Pinpoint the cell where the given text exists, returning its [X, Y] midpoint coordinate. 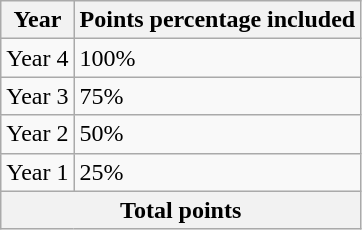
Year 1 [38, 172]
Year 2 [38, 134]
Total points [181, 210]
100% [218, 58]
Year [38, 20]
Points percentage included [218, 20]
Year 4 [38, 58]
50% [218, 134]
25% [218, 172]
75% [218, 96]
Year 3 [38, 96]
